Search for the cell housing the specified text and yield its [x, y] center coordinate. 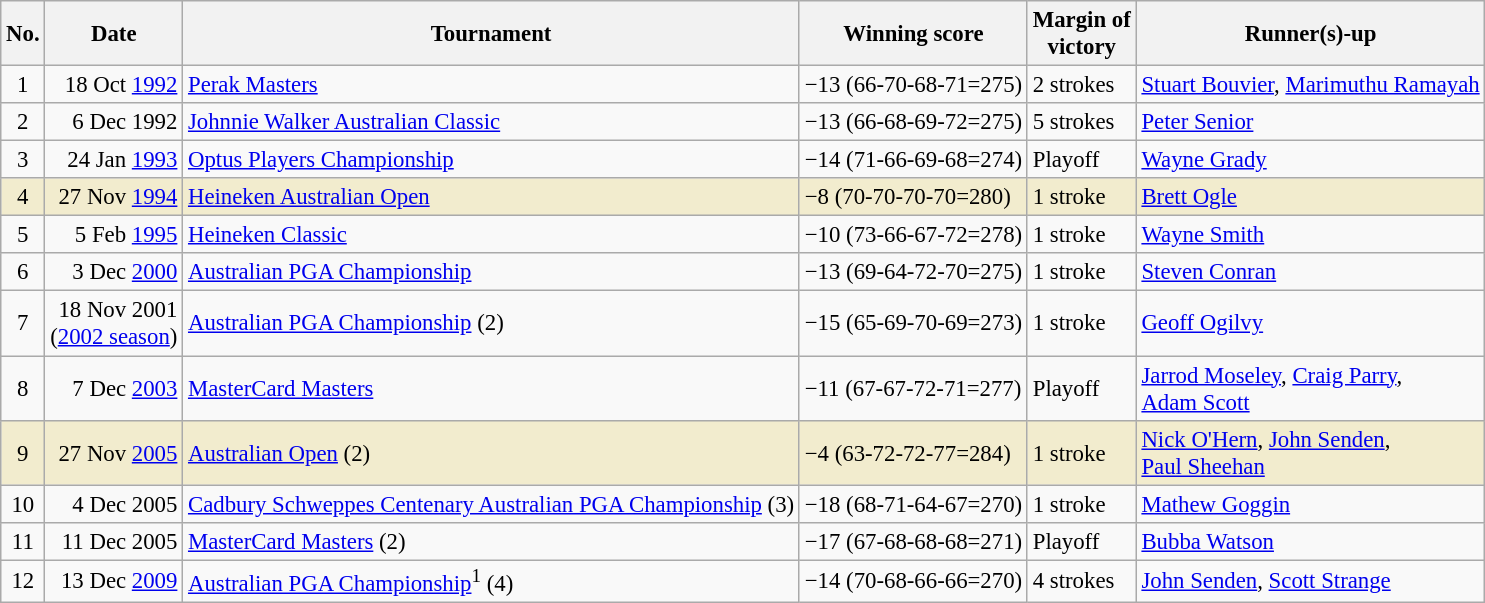
No. [23, 34]
−13 (66-70-68-71=275) [913, 85]
5 strokes [1082, 122]
MasterCard Masters [492, 388]
9 [23, 452]
4 [23, 197]
MasterCard Masters (2) [492, 541]
4 strokes [1082, 581]
27 Nov 2005 [114, 452]
−11 (67-67-72-71=277) [913, 388]
−15 (65-69-70-69=273) [913, 324]
Nick O'Hern, John Senden, Paul Sheehan [1310, 452]
12 [23, 581]
Date [114, 34]
Heineken Australian Open [492, 197]
Wayne Smith [1310, 235]
Johnnie Walker Australian Classic [492, 122]
−10 (73-66-67-72=278) [913, 235]
Peter Senior [1310, 122]
10 [23, 504]
5 [23, 235]
Brett Ogle [1310, 197]
−4 (63-72-72-77=284) [913, 452]
3 [23, 160]
4 Dec 2005 [114, 504]
2 strokes [1082, 85]
6 [23, 273]
Geoff Ogilvy [1310, 324]
Australian Open (2) [492, 452]
−13 (69-64-72-70=275) [913, 273]
Tournament [492, 34]
Optus Players Championship [492, 160]
−18 (68-71-64-67=270) [913, 504]
Runner(s)-up [1310, 34]
Jarrod Moseley, Craig Parry, Adam Scott [1310, 388]
18 Oct 1992 [114, 85]
Australian PGA Championship (2) [492, 324]
5 Feb 1995 [114, 235]
Heineken Classic [492, 235]
John Senden, Scott Strange [1310, 581]
−13 (66-68-69-72=275) [913, 122]
24 Jan 1993 [114, 160]
7 [23, 324]
27 Nov 1994 [114, 197]
Stuart Bouvier, Marimuthu Ramayah [1310, 85]
8 [23, 388]
−14 (70-68-66-66=270) [913, 581]
3 Dec 2000 [114, 273]
Mathew Goggin [1310, 504]
Australian PGA Championship [492, 273]
6 Dec 1992 [114, 122]
18 Nov 2001(2002 season) [114, 324]
Bubba Watson [1310, 541]
Wayne Grady [1310, 160]
Margin ofvictory [1082, 34]
11 [23, 541]
Perak Masters [492, 85]
1 [23, 85]
Steven Conran [1310, 273]
−17 (67-68-68-68=271) [913, 541]
13 Dec 2009 [114, 581]
Cadbury Schweppes Centenary Australian PGA Championship (3) [492, 504]
−8 (70-70-70-70=280) [913, 197]
Winning score [913, 34]
11 Dec 2005 [114, 541]
Australian PGA Championship1 (4) [492, 581]
2 [23, 122]
7 Dec 2003 [114, 388]
−14 (71-66-69-68=274) [913, 160]
